Return (X, Y) of the center of cell containing provided text 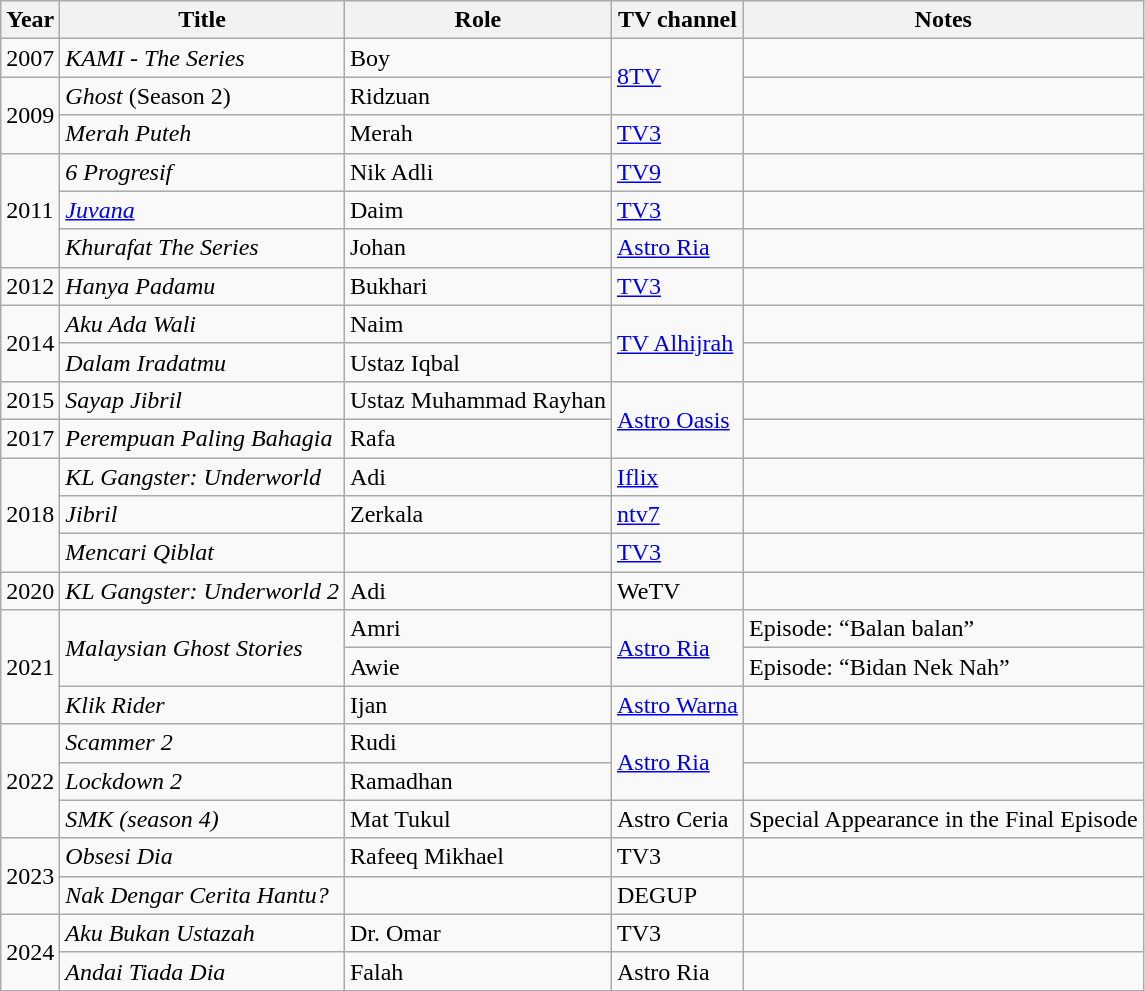
2012 (30, 286)
Juvana (202, 210)
2021 (30, 667)
Ustaz Muhammad Rayhan (478, 400)
Episode: “Bidan Nek Nah” (943, 667)
Bukhari (478, 286)
Jibril (202, 515)
Mencari Qiblat (202, 553)
Astro Oasis (677, 419)
2014 (30, 343)
Role (478, 20)
Ijan (478, 705)
Khurafat The Series (202, 248)
DEGUP (677, 895)
2009 (30, 115)
Astro Warna (677, 705)
Nak Dengar Cerita Hantu? (202, 895)
Malaysian Ghost Stories (202, 648)
Johan (478, 248)
Special Appearance in the Final Episode (943, 819)
Merah (478, 134)
Scammer 2 (202, 743)
Klik Rider (202, 705)
2023 (30, 876)
WeTV (677, 591)
2007 (30, 58)
Title (202, 20)
Perempuan Paling Bahagia (202, 438)
2020 (30, 591)
Mat Tukul (478, 819)
Sayap Jibril (202, 400)
Notes (943, 20)
2024 (30, 952)
TV Alhijrah (677, 343)
2022 (30, 781)
Ustaz Iqbal (478, 362)
Rafeeq Mikhael (478, 857)
KL Gangster: Underworld (202, 477)
Nik Adli (478, 172)
Andai Tiada Dia (202, 971)
Year (30, 20)
6 Progresif (202, 172)
TV channel (677, 20)
8TV (677, 77)
Ramadhan (478, 781)
KL Gangster: Underworld 2 (202, 591)
Lockdown 2 (202, 781)
Falah (478, 971)
KAMI - The Series (202, 58)
Merah Puteh (202, 134)
ntv7 (677, 515)
Ghost (Season 2) (202, 96)
Rafa (478, 438)
Dr. Omar (478, 933)
2017 (30, 438)
SMK (season 4) (202, 819)
Astro Ceria (677, 819)
Daim (478, 210)
Ridzuan (478, 96)
TV9 (677, 172)
Obsesi Dia (202, 857)
2015 (30, 400)
Zerkala (478, 515)
2011 (30, 210)
Awie (478, 667)
Aku Ada Wali (202, 324)
Hanya Padamu (202, 286)
Naim (478, 324)
Amri (478, 629)
Dalam Iradatmu (202, 362)
Iflix (677, 477)
Rudi (478, 743)
Episode: “Balan balan” (943, 629)
Boy (478, 58)
Aku Bukan Ustazah (202, 933)
2018 (30, 515)
